For the text-containing cell, return its midpoint in [x, y] coordinate format. 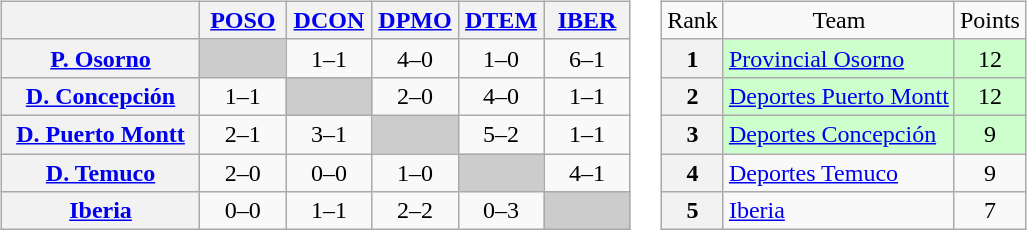
Team [838, 20]
D. Puerto Montt [100, 134]
5 [693, 211]
2–1 [243, 134]
Points [990, 20]
D. Concepción [100, 96]
Rank [693, 20]
2 [693, 96]
Deportes Puerto Montt [838, 96]
0–3 [501, 211]
POSO [243, 20]
DCON [329, 20]
Provincial Osorno [838, 58]
3–1 [329, 134]
DTEM [501, 20]
6–1 [587, 58]
4 [693, 173]
IBER [587, 20]
5–2 [501, 134]
P. Osorno [100, 58]
DPMO [415, 20]
1 [693, 58]
Deportes Temuco [838, 173]
Deportes Concepción [838, 134]
4–1 [587, 173]
7 [990, 211]
2–2 [415, 211]
3 [693, 134]
D. Temuco [100, 173]
